Provide the [X, Y] coordinate of the cell's center where the given text is located.  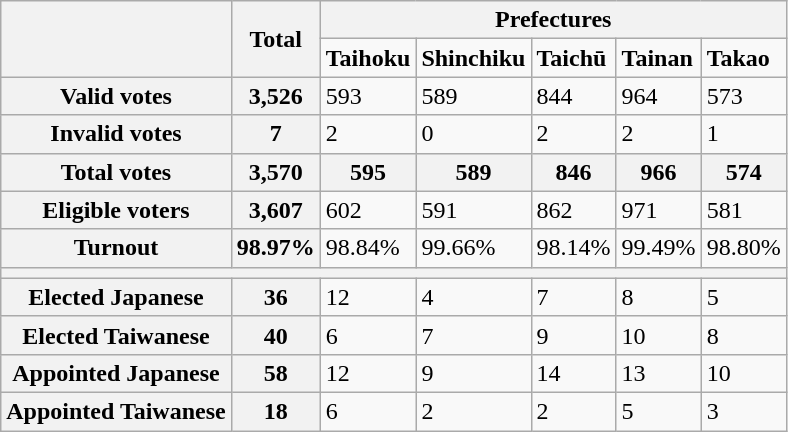
36 [276, 297]
Elected Taiwanese [116, 335]
14 [574, 373]
581 [744, 210]
593 [368, 96]
591 [474, 210]
1 [744, 134]
3,526 [276, 96]
573 [744, 96]
98.84% [368, 248]
595 [368, 172]
964 [658, 96]
574 [744, 172]
Total votes [116, 172]
Taichū [574, 58]
4 [474, 297]
3,607 [276, 210]
99.49% [658, 248]
971 [658, 210]
Elected Japanese [116, 297]
Total [276, 39]
Tainan [658, 58]
Valid votes [116, 96]
Eligible voters [116, 210]
Appointed Taiwanese [116, 411]
0 [474, 134]
846 [574, 172]
Appointed Japanese [116, 373]
13 [658, 373]
Prefectures [553, 20]
98.80% [744, 248]
58 [276, 373]
99.66% [474, 248]
Turnout [116, 248]
3,570 [276, 172]
Taihoku [368, 58]
966 [658, 172]
862 [574, 210]
844 [574, 96]
98.97% [276, 248]
98.14% [574, 248]
Invalid votes [116, 134]
Takao [744, 58]
40 [276, 335]
602 [368, 210]
Shinchiku [474, 58]
18 [276, 411]
3 [744, 411]
